Output the (x, y) coordinate of the center of the cell containing the given text.  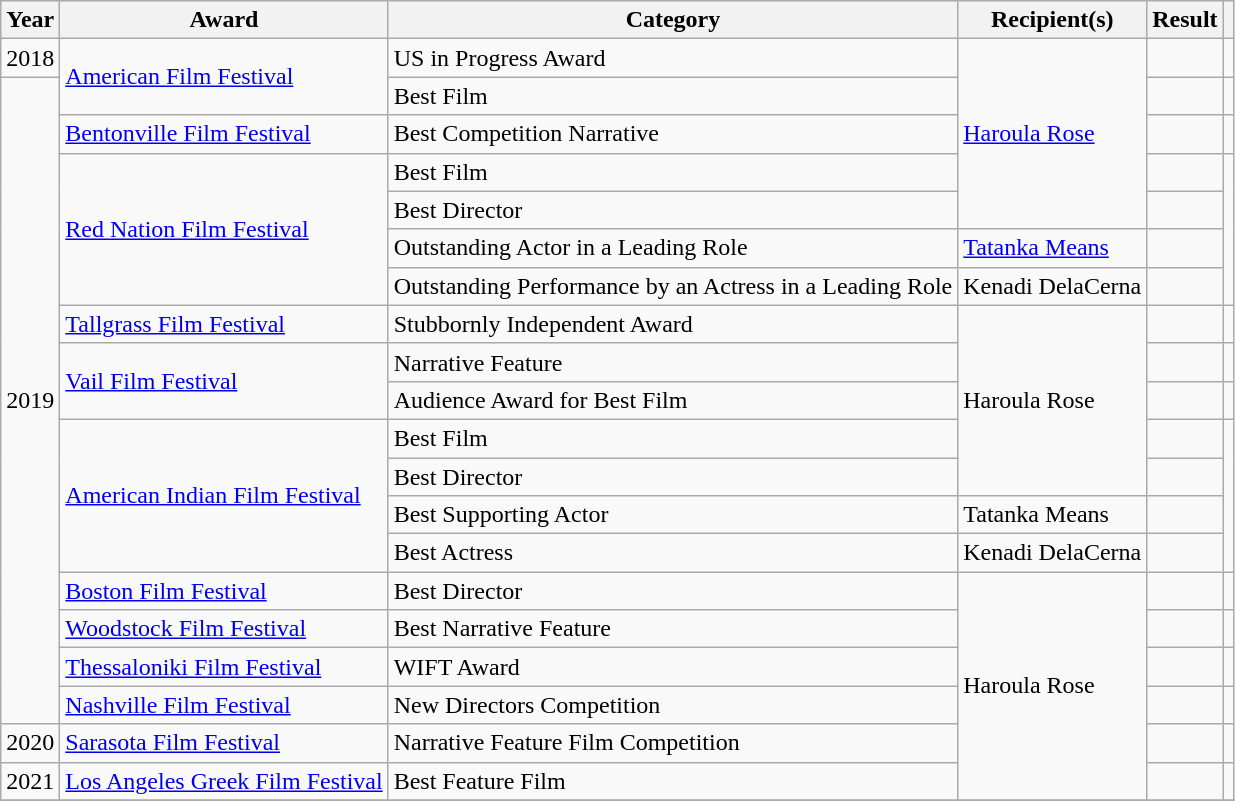
Tallgrass Film Festival (224, 324)
Woodstock Film Festival (224, 629)
Outstanding Performance by an Actress in a Leading Role (673, 286)
Sarasota Film Festival (224, 743)
Best Feature Film (673, 781)
Best Competition Narrative (673, 134)
2020 (30, 743)
Best Narrative Feature (673, 629)
Award (224, 20)
WIFT Award (673, 667)
Los Angeles Greek Film Festival (224, 781)
2019 (30, 400)
Red Nation Film Festival (224, 229)
Stubbornly Independent Award (673, 324)
Vail Film Festival (224, 381)
Category (673, 20)
Thessaloniki Film Festival (224, 667)
Best Supporting Actor (673, 515)
Narrative Feature Film Competition (673, 743)
Bentonville Film Festival (224, 134)
Audience Award for Best Film (673, 400)
Boston Film Festival (224, 591)
Outstanding Actor in a Leading Role (673, 248)
Year (30, 20)
Result (1185, 20)
US in Progress Award (673, 58)
Best Actress (673, 553)
American Indian Film Festival (224, 495)
Narrative Feature (673, 362)
American Film Festival (224, 77)
2018 (30, 58)
New Directors Competition (673, 705)
Nashville Film Festival (224, 705)
2021 (30, 781)
Recipient(s) (1052, 20)
